Identify which cell holds the provided text, then report its [x, y] central coordinate. 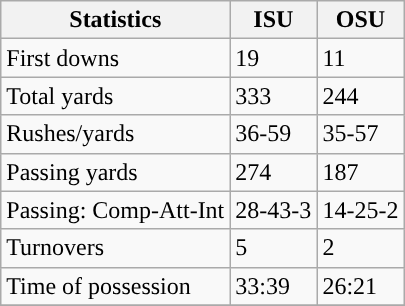
Total yards [116, 96]
14-25-2 [360, 210]
244 [360, 96]
36-59 [274, 134]
35-57 [360, 134]
33:39 [274, 286]
Passing: Comp-Att-Int [116, 210]
OSU [360, 20]
5 [274, 248]
2 [360, 248]
28-43-3 [274, 210]
Passing yards [116, 172]
Time of possession [116, 286]
First downs [116, 58]
ISU [274, 20]
187 [360, 172]
Rushes/yards [116, 134]
11 [360, 58]
274 [274, 172]
19 [274, 58]
Statistics [116, 20]
26:21 [360, 286]
Turnovers [116, 248]
333 [274, 96]
